Detect which cell encompasses the target text, then output its (X, Y) center coordinate. 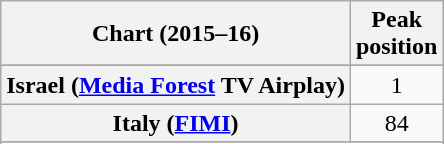
84 (396, 123)
Chart (2015–16) (176, 34)
Peak position (396, 34)
1 (396, 85)
Italy (FIMI) (176, 123)
Israel (Media Forest TV Airplay) (176, 85)
